Extract the (X, Y) coordinate from the center of the cell holding the provided text.  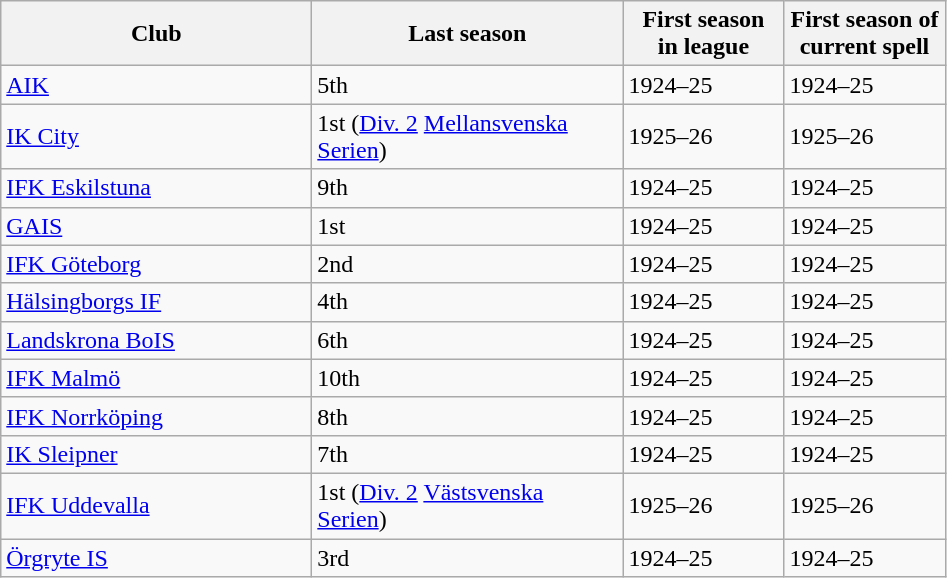
2nd (468, 264)
4th (468, 302)
Club (156, 34)
6th (468, 340)
GAIS (156, 226)
IFK Norrköping (156, 416)
Hälsingborgs IF (156, 302)
5th (468, 85)
First seasonin league (704, 34)
Landskrona BoIS (156, 340)
IFK Malmö (156, 378)
8th (468, 416)
9th (468, 188)
1st (Div. 2 Mellansvenska Serien) (468, 136)
AIK (156, 85)
Örgryte IS (156, 557)
IFK Eskilstuna (156, 188)
IFK Göteborg (156, 264)
1st (468, 226)
IFK Uddevalla (156, 506)
1st (Div. 2 Västsvenska Serien) (468, 506)
7th (468, 454)
IK City (156, 136)
First season ofcurrent spell (864, 34)
IK Sleipner (156, 454)
10th (468, 378)
Last season (468, 34)
3rd (468, 557)
